Scan for the cell matching the given text and deliver its [X, Y] coordinate at center. 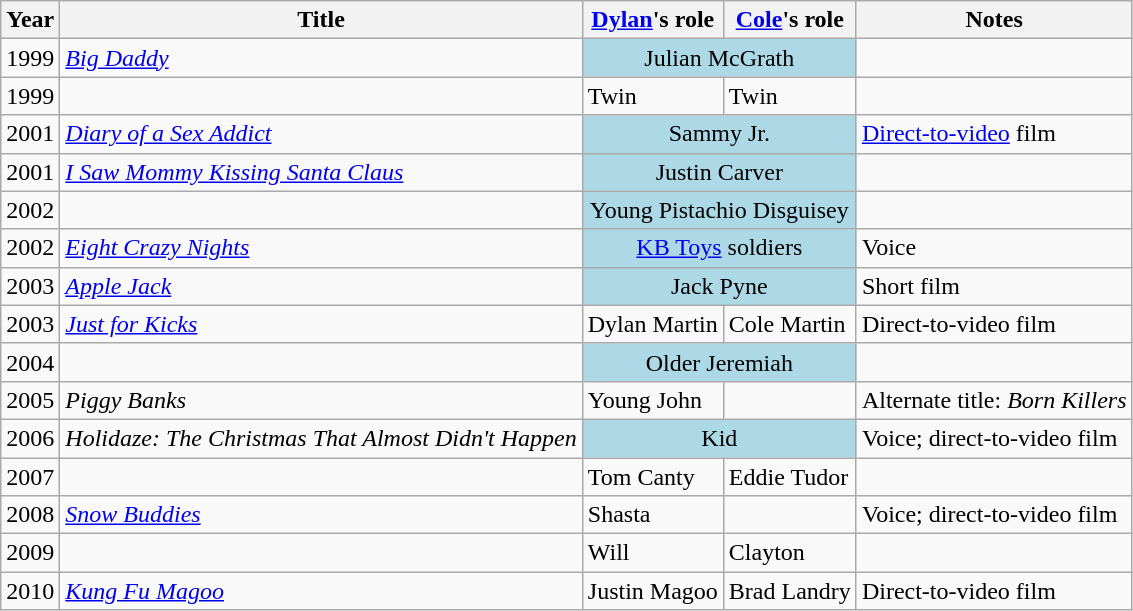
Clayton [790, 553]
Cole's role [790, 20]
2005 [30, 400]
Year [30, 20]
Diary of a Sex Addict [321, 134]
Snow Buddies [321, 515]
Justin Magoo [652, 591]
Jack Pyne [719, 286]
Justin Carver [719, 172]
Brad Landry [790, 591]
Title [321, 20]
2004 [30, 362]
Tom Canty [652, 477]
Kid [719, 438]
Dylan Martin [652, 324]
Cole Martin [790, 324]
Sammy Jr. [719, 134]
Julian McGrath [719, 58]
Kung Fu Magoo [321, 591]
Just for Kicks [321, 324]
2009 [30, 553]
Dylan's role [652, 20]
Young John [652, 400]
2008 [30, 515]
Eight Crazy Nights [321, 248]
KB Toys soldiers [719, 248]
Holidaze: The Christmas That Almost Didn't Happen [321, 438]
2007 [30, 477]
Voice [994, 248]
Notes [994, 20]
Will [652, 553]
Short film [994, 286]
Piggy Banks [321, 400]
Shasta [652, 515]
I Saw Mommy Kissing Santa Claus [321, 172]
Older Jeremiah [719, 362]
Alternate title: Born Killers [994, 400]
2010 [30, 591]
Big Daddy [321, 58]
Eddie Tudor [790, 477]
Young Pistachio Disguisey [719, 210]
Apple Jack [321, 286]
2006 [30, 438]
